For the text-containing cell, return its midpoint in (x, y) coordinate format. 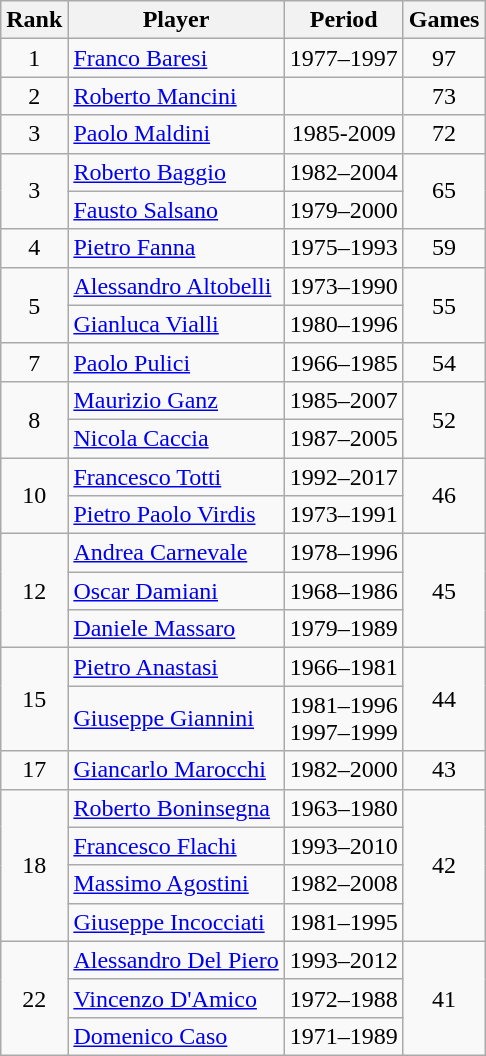
Giuseppe Incocciati (176, 922)
Player (176, 20)
45 (444, 591)
10 (34, 496)
Francesco Flachi (176, 846)
1982–2004 (344, 172)
1978–1996 (344, 553)
17 (34, 770)
1993–2010 (344, 846)
55 (444, 305)
5 (34, 305)
1973–1990 (344, 286)
46 (444, 496)
Maurizio Ganz (176, 400)
Domenico Caso (176, 1036)
Massimo Agostini (176, 884)
Roberto Boninsegna (176, 808)
Paolo Maldini (176, 134)
Oscar Damiani (176, 591)
8 (34, 419)
1979–2000 (344, 210)
1972–1988 (344, 998)
Daniele Massaro (176, 629)
4 (34, 248)
22 (34, 998)
Franco Baresi (176, 58)
1975–1993 (344, 248)
1963–1980 (344, 808)
42 (444, 865)
1981–1995 (344, 922)
1966–1985 (344, 362)
52 (444, 419)
43 (444, 770)
Roberto Baggio (176, 172)
1987–2005 (344, 438)
Andrea Carnevale (176, 553)
Giancarlo Marocchi (176, 770)
65 (444, 191)
59 (444, 248)
73 (444, 96)
Pietro Anastasi (176, 667)
2 (34, 96)
1968–1986 (344, 591)
Fausto Salsano (176, 210)
41 (444, 998)
1981–1996 1997–1999 (344, 718)
1966–1981 (344, 667)
Pietro Fanna (176, 248)
Rank (34, 20)
44 (444, 700)
1982–2008 (344, 884)
Vincenzo D'Amico (176, 998)
1993–2012 (344, 960)
72 (444, 134)
1992–2017 (344, 477)
Giuseppe Giannini (176, 718)
Alessandro Altobelli (176, 286)
Alessandro Del Piero (176, 960)
15 (34, 700)
1982–2000 (344, 770)
Nicola Caccia (176, 438)
Period (344, 20)
Games (444, 20)
1979–1989 (344, 629)
18 (34, 865)
1980–1996 (344, 324)
Pietro Paolo Virdis (176, 515)
Roberto Mancini (176, 96)
1985-2009 (344, 134)
Francesco Totti (176, 477)
54 (444, 362)
1 (34, 58)
12 (34, 591)
1971–1989 (344, 1036)
97 (444, 58)
1977–1997 (344, 58)
7 (34, 362)
Paolo Pulici (176, 362)
1973–1991 (344, 515)
Gianluca Vialli (176, 324)
1985–2007 (344, 400)
